Identify which cell holds the provided text, then report its [X, Y] central coordinate. 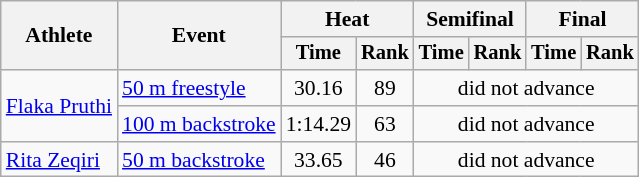
89 [385, 88]
Flaka Pruthi [59, 106]
Semifinal [470, 19]
63 [385, 124]
Athlete [59, 36]
Event [199, 36]
50 m freestyle [199, 88]
100 m backstroke [199, 124]
1:14.29 [318, 124]
Heat [348, 19]
30.16 [318, 88]
Final [582, 19]
